Find where the given text appears and provide that cell's center as [x, y] coordinate. 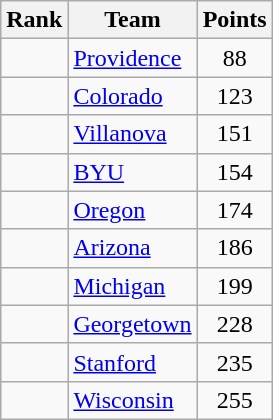
88 [234, 58]
BYU [132, 172]
Providence [132, 58]
174 [234, 210]
Points [234, 20]
Rank [34, 20]
Michigan [132, 286]
255 [234, 400]
151 [234, 134]
Arizona [132, 248]
Villanova [132, 134]
Oregon [132, 210]
Colorado [132, 96]
154 [234, 172]
186 [234, 248]
Wisconsin [132, 400]
Team [132, 20]
228 [234, 324]
235 [234, 362]
Georgetown [132, 324]
Stanford [132, 362]
123 [234, 96]
199 [234, 286]
